Pinpoint the cell where the given text exists, returning its [X, Y] midpoint coordinate. 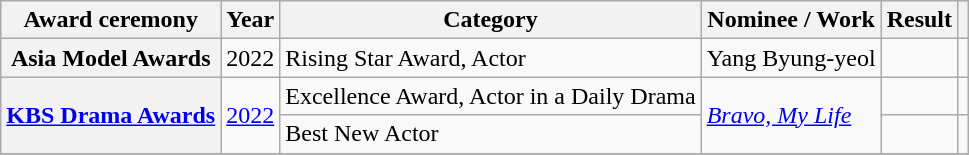
KBS Drama Awards [111, 115]
Excellence Award, Actor in a Daily Drama [490, 96]
Category [490, 20]
Nominee / Work [791, 20]
Asia Model Awards [111, 58]
Yang Byung-yeol [791, 58]
Bravo, My Life [791, 115]
Result [919, 20]
Rising Star Award, Actor [490, 58]
Year [250, 20]
Best New Actor [490, 134]
Award ceremony [111, 20]
